Scan for the cell matching the given text and deliver its (x, y) coordinate at center. 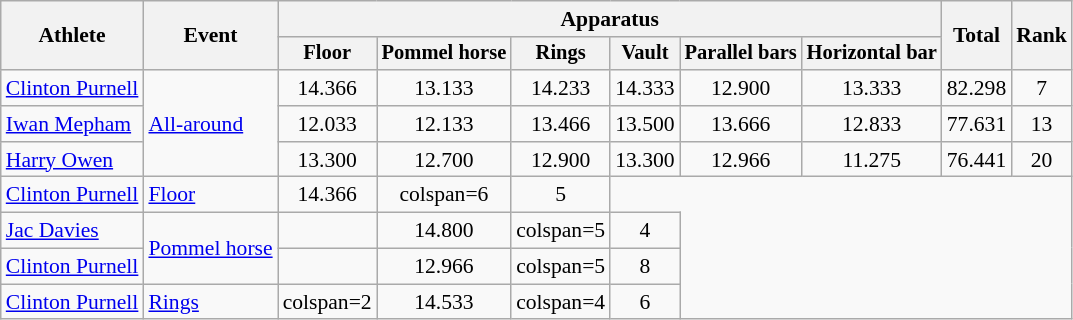
14.233 (560, 88)
14.333 (644, 88)
8 (644, 267)
13.466 (560, 124)
Apparatus (610, 19)
14.533 (444, 302)
13.133 (444, 88)
Athlete (72, 36)
13 (1042, 124)
Event (210, 36)
Iwan Mepham (72, 124)
82.298 (976, 88)
Rank (1042, 36)
14.800 (444, 231)
colspan=2 (328, 302)
13.500 (644, 124)
20 (1042, 160)
Total (976, 36)
Horizontal bar (872, 54)
Vault (644, 54)
12.133 (444, 124)
11.275 (872, 160)
12.833 (872, 124)
5 (560, 195)
77.631 (976, 124)
12.033 (328, 124)
colspan=6 (444, 195)
Parallel bars (741, 54)
Jac Davies (72, 231)
7 (1042, 88)
12.700 (444, 160)
4 (644, 231)
13.333 (872, 88)
13.666 (741, 124)
colspan=4 (560, 302)
All-around (210, 124)
Harry Owen (72, 160)
6 (644, 302)
76.441 (976, 160)
